Scan for the cell matching the given text and deliver its (X, Y) coordinate at center. 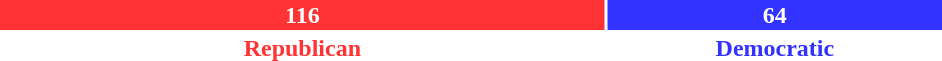
64 (775, 15)
116 (302, 15)
